Determine the (X, Y) coordinate at the center of the cell enclosing the given text.  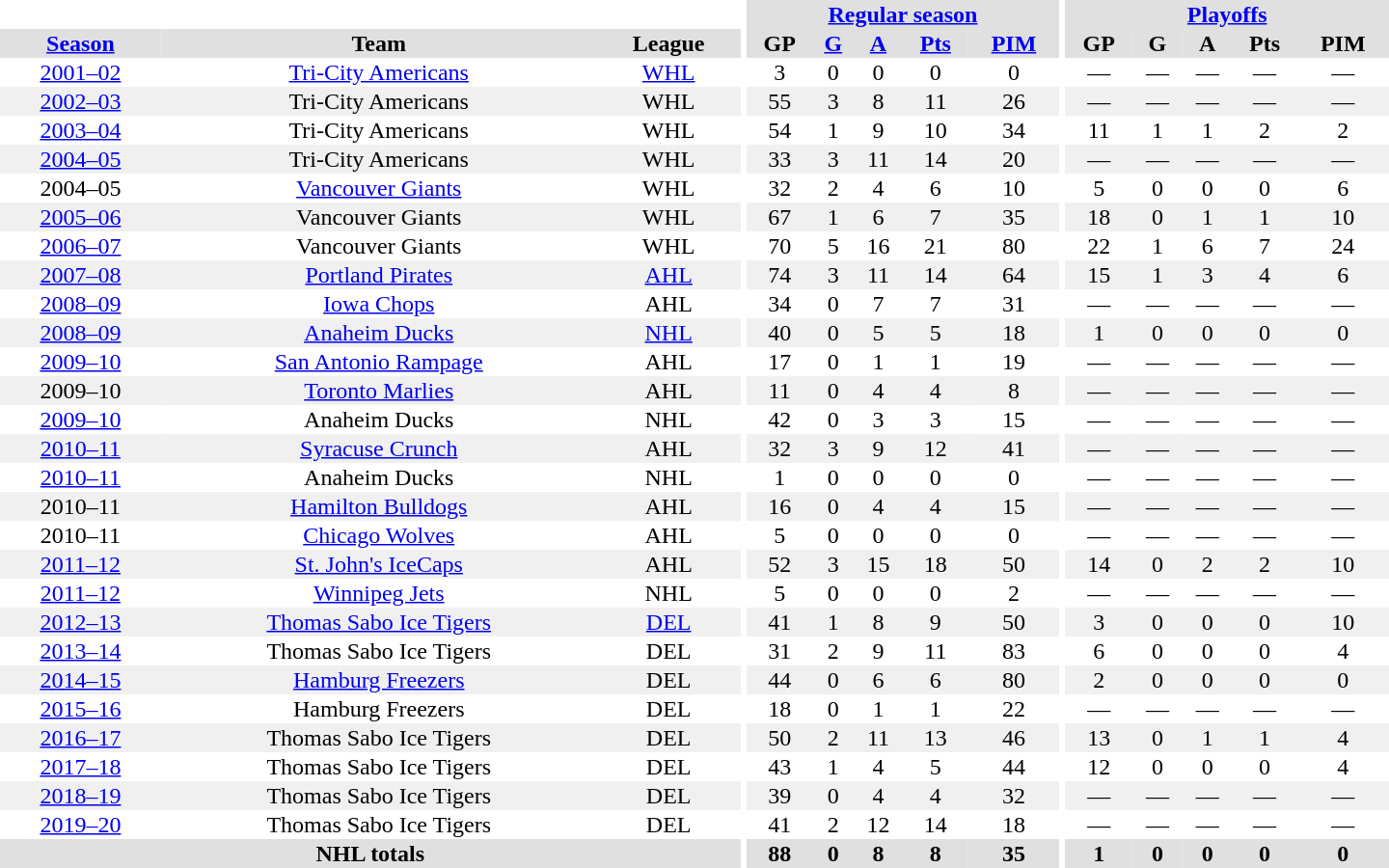
2002–03 (81, 101)
Winnipeg Jets (379, 593)
2016–17 (81, 738)
2003–04 (81, 130)
Hamilton Bulldogs (379, 506)
55 (779, 101)
26 (1013, 101)
64 (1013, 275)
NHL totals (370, 854)
League (669, 43)
21 (936, 246)
52 (779, 564)
2012–13 (81, 622)
2005–06 (81, 217)
Team (379, 43)
54 (779, 130)
Playoffs (1227, 14)
Season (81, 43)
2006–07 (81, 246)
Portland Pirates (379, 275)
70 (779, 246)
2018–19 (81, 796)
St. John's IceCaps (379, 564)
67 (779, 217)
2013–14 (81, 651)
Iowa Chops (379, 304)
33 (779, 159)
Toronto Marlies (379, 391)
2007–08 (81, 275)
39 (779, 796)
Chicago Wolves (379, 535)
19 (1013, 362)
San Antonio Rampage (379, 362)
42 (779, 420)
Regular season (903, 14)
2015–16 (81, 709)
43 (779, 767)
17 (779, 362)
2017–18 (81, 767)
2019–20 (81, 825)
83 (1013, 651)
2014–15 (81, 680)
2001–02 (81, 72)
40 (779, 333)
20 (1013, 159)
46 (1013, 738)
24 (1343, 246)
88 (779, 854)
74 (779, 275)
Syracuse Crunch (379, 448)
